Identify which cell holds the provided text, then report its [X, Y] central coordinate. 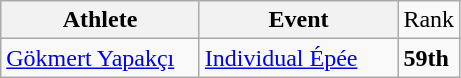
Event [298, 20]
Athlete [100, 20]
Individual Épée [298, 58]
59th [429, 58]
Rank [429, 20]
Gökmert Yapakçı [100, 58]
